Find where the given text appears and provide that cell's center as (X, Y) coordinate. 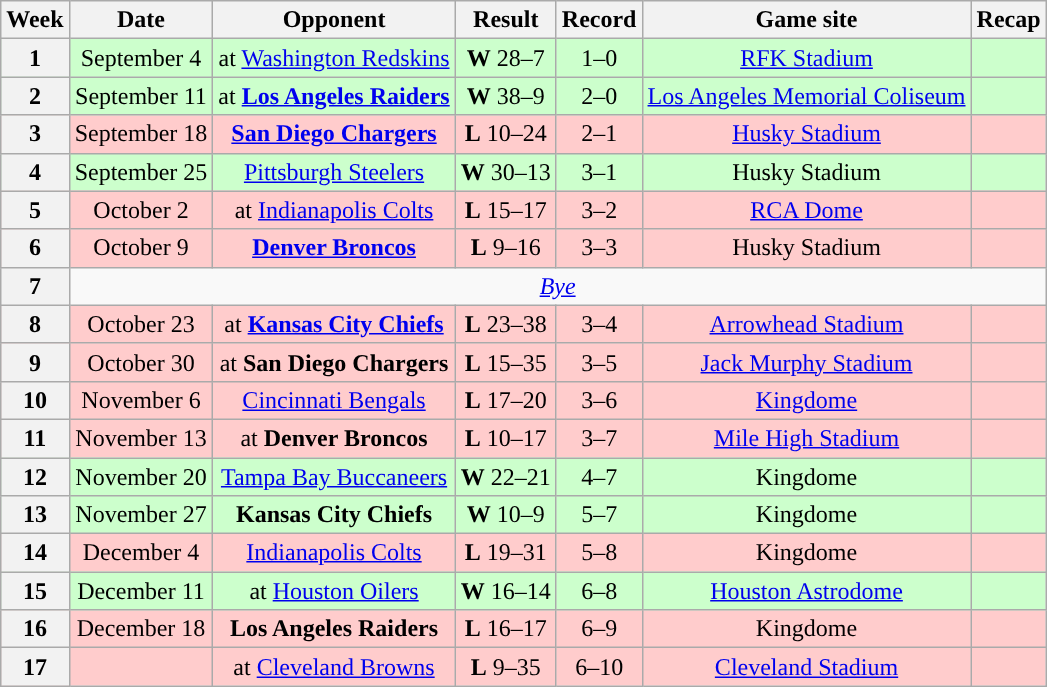
5–7 (599, 515)
September 11 (141, 96)
November 20 (141, 477)
W 28–7 (506, 58)
11 (35, 438)
L 9–35 (506, 667)
17 (35, 667)
W 10–9 (506, 515)
12 (35, 477)
November 27 (141, 515)
3–1 (599, 172)
November 6 (141, 400)
2 (35, 96)
6–10 (599, 667)
L 17–20 (506, 400)
1–0 (599, 58)
September 25 (141, 172)
14 (35, 553)
4 (35, 172)
Result (506, 20)
Cleveland Stadium (806, 667)
Tampa Bay Buccaneers (334, 477)
6–9 (599, 629)
September 18 (141, 134)
3–5 (599, 362)
W 38–9 (506, 96)
W 30–13 (506, 172)
5 (35, 210)
6–8 (599, 591)
L 9–16 (506, 248)
Date (141, 20)
7 (35, 286)
December 18 (141, 629)
Indianapolis Colts (334, 553)
Game site (806, 20)
13 (35, 515)
at Los Angeles Raiders (334, 96)
8 (35, 324)
3–7 (599, 438)
L 10–17 (506, 438)
at Indianapolis Colts (334, 210)
Arrowhead Stadium (806, 324)
San Diego Chargers (334, 134)
W 22–21 (506, 477)
3–6 (599, 400)
Pittsburgh Steelers (334, 172)
October 30 (141, 362)
3 (35, 134)
Bye (558, 286)
15 (35, 591)
Denver Broncos (334, 248)
9 (35, 362)
W 16–14 (506, 591)
RCA Dome (806, 210)
10 (35, 400)
1 (35, 58)
2–0 (599, 96)
Cincinnati Bengals (334, 400)
Recap (1008, 20)
at Kansas City Chiefs (334, 324)
3–3 (599, 248)
Houston Astrodome (806, 591)
L 10–24 (506, 134)
6 (35, 248)
L 19–31 (506, 553)
L 15–17 (506, 210)
3–4 (599, 324)
at Houston Oilers (334, 591)
L 23–38 (506, 324)
L 16–17 (506, 629)
Record (599, 20)
December 4 (141, 553)
October 23 (141, 324)
Jack Murphy Stadium (806, 362)
December 11 (141, 591)
2–1 (599, 134)
at Washington Redskins (334, 58)
October 9 (141, 248)
Opponent (334, 20)
Los Angeles Memorial Coliseum (806, 96)
September 4 (141, 58)
at Denver Broncos (334, 438)
L 15–35 (506, 362)
October 2 (141, 210)
at Cleveland Browns (334, 667)
Mile High Stadium (806, 438)
4–7 (599, 477)
5–8 (599, 553)
Los Angeles Raiders (334, 629)
Week (35, 20)
Kansas City Chiefs (334, 515)
November 13 (141, 438)
3–2 (599, 210)
RFK Stadium (806, 58)
at San Diego Chargers (334, 362)
16 (35, 629)
